Return (X, Y) of the center of cell containing provided text 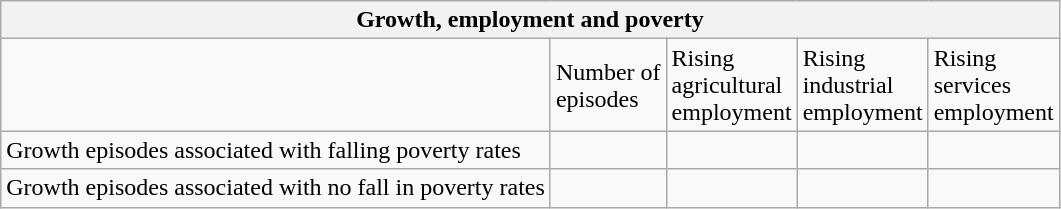
Growth, employment and poverty (530, 20)
Growth episodes associated with no fall in poverty rates (276, 188)
Rising services employment (994, 85)
Rising industrial employment (862, 85)
Rising agricultural employment (732, 85)
Number of episodes (608, 85)
Growth episodes associated with falling poverty rates (276, 150)
